Capture the cell that displays the provided text and extract its [X, Y] central coordinate. 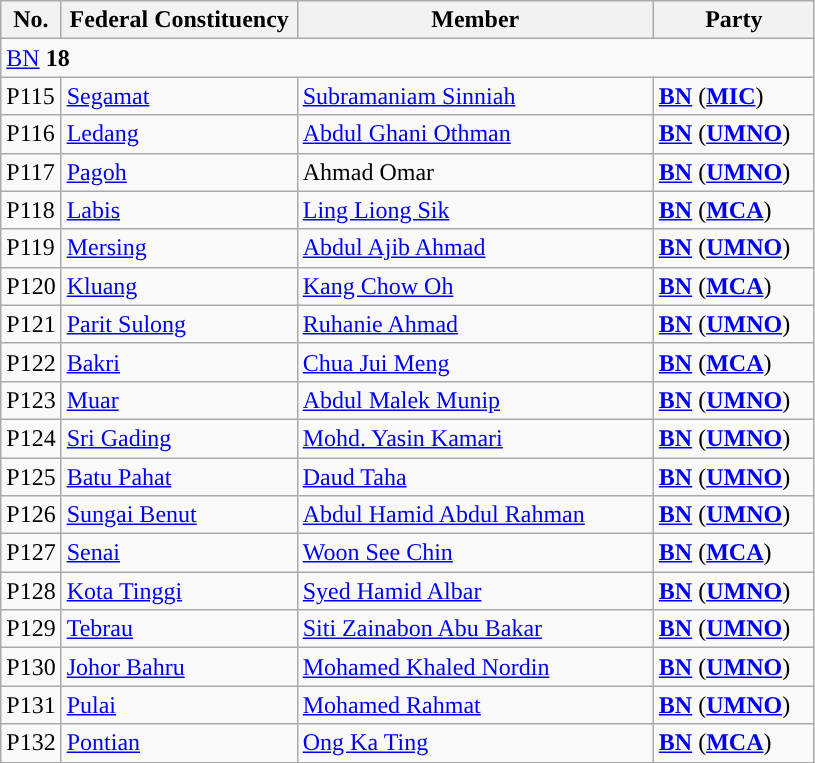
Ruhanie Ahmad [475, 324]
BN 18 [408, 58]
P123 [31, 400]
Ling Liong Sik [475, 210]
Mohamed Khaled Nordin [475, 667]
P130 [31, 667]
Ledang [179, 134]
P127 [31, 553]
Batu Pahat [179, 477]
Segamat [179, 96]
Kang Chow Oh [475, 286]
Pagoh [179, 172]
Ahmad Omar [475, 172]
P126 [31, 515]
Johor Bahru [179, 667]
No. [31, 20]
P131 [31, 705]
Party [734, 20]
P116 [31, 134]
P118 [31, 210]
Senai [179, 553]
Parit Sulong [179, 324]
Federal Constituency [179, 20]
P120 [31, 286]
Member [475, 20]
Chua Jui Meng [475, 362]
P122 [31, 362]
P121 [31, 324]
Abdul Ghani Othman [475, 134]
Tebrau [179, 629]
Abdul Malek Munip [475, 400]
Mohd. Yasin Kamari [475, 438]
Daud Taha [475, 477]
P125 [31, 477]
P124 [31, 438]
P115 [31, 96]
Syed Hamid Albar [475, 591]
P129 [31, 629]
Woon See Chin [475, 553]
Mersing [179, 248]
Abdul Ajib Ahmad [475, 248]
P119 [31, 248]
Muar [179, 400]
Subramaniam Sinniah [475, 96]
Mohamed Rahmat [475, 705]
Sungai Benut [179, 515]
Bakri [179, 362]
Abdul Hamid Abdul Rahman [475, 515]
P128 [31, 591]
BN (MIC) [734, 96]
Kluang [179, 286]
Siti Zainabon Abu Bakar [475, 629]
Pontian [179, 743]
Pulai [179, 705]
P117 [31, 172]
Ong Ka Ting [475, 743]
Kota Tinggi [179, 591]
P132 [31, 743]
Labis [179, 210]
Sri Gading [179, 438]
